Return (X, Y) of the center of cell containing provided text 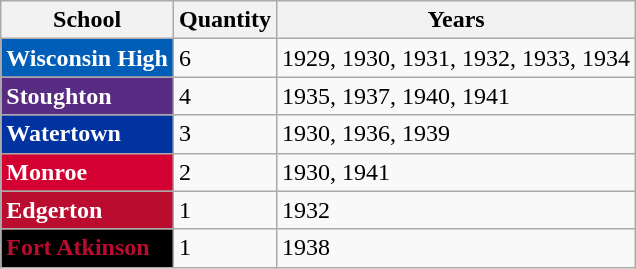
Wisconsin High (88, 58)
4 (224, 96)
1935, 1937, 1940, 1941 (456, 96)
Quantity (224, 20)
Monroe (88, 172)
Years (456, 20)
6 (224, 58)
3 (224, 134)
2 (224, 172)
Edgerton (88, 210)
Stoughton (88, 96)
Watertown (88, 134)
1930, 1936, 1939 (456, 134)
1938 (456, 248)
1929, 1930, 1931, 1932, 1933, 1934 (456, 58)
1930, 1941 (456, 172)
1932 (456, 210)
School (88, 20)
Fort Atkinson (88, 248)
